Capture the cell that displays the provided text and extract its [x, y] central coordinate. 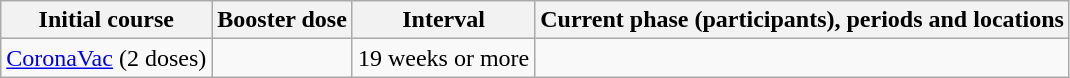
Interval [443, 20]
Current phase (participants), periods and locations [802, 20]
19 weeks or more [443, 58]
Initial course [106, 20]
Booster dose [282, 20]
CoronaVac (2 doses) [106, 58]
